Identify which cell holds the provided text, then report its (x, y) central coordinate. 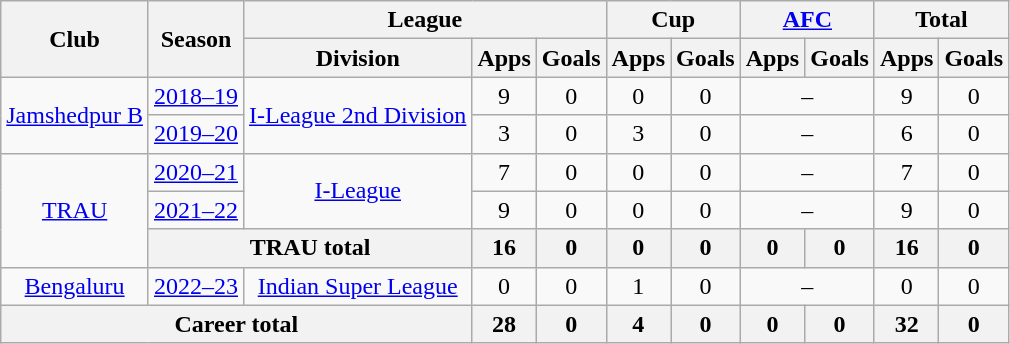
2018–19 (196, 96)
32 (906, 324)
Career total (236, 324)
TRAU (75, 210)
TRAU total (310, 248)
Bengaluru (75, 286)
Indian Super League (358, 286)
2020–21 (196, 172)
1 (638, 286)
I-League 2nd Division (358, 115)
Total (941, 20)
Club (75, 39)
2022–23 (196, 286)
Season (196, 39)
4 (638, 324)
6 (906, 134)
AFC (807, 20)
2019–20 (196, 134)
28 (504, 324)
Division (358, 58)
I-League (358, 191)
2021–22 (196, 210)
League (426, 20)
Cup (673, 20)
Jamshedpur B (75, 115)
